Search for the cell housing the specified text and yield its [x, y] center coordinate. 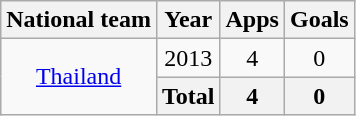
Goals [319, 20]
Total [188, 96]
Apps [252, 20]
Thailand [79, 77]
Year [188, 20]
2013 [188, 58]
National team [79, 20]
